Output the [x, y] coordinate of the center of the cell containing the given text.  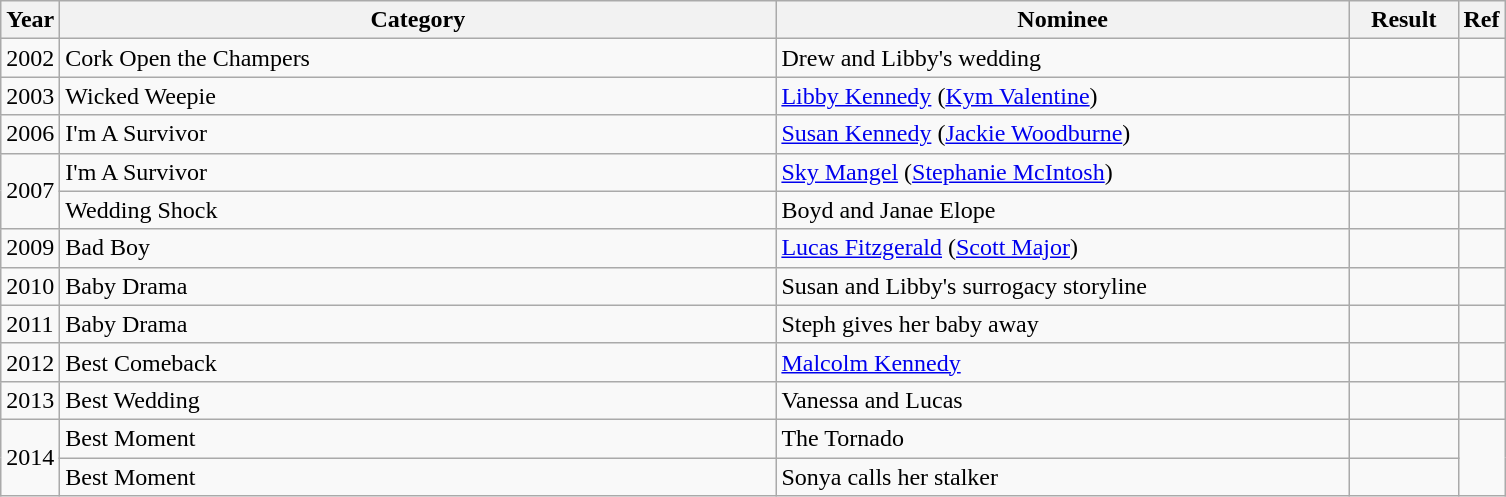
Susan and Libby's surrogacy storyline [1063, 286]
Malcolm Kennedy [1063, 362]
Wicked Weepie [418, 96]
Ref [1482, 20]
The Tornado [1063, 438]
Best Comeback [418, 362]
Lucas Fitzgerald (Scott Major) [1063, 248]
Nominee [1063, 20]
Libby Kennedy (Kym Valentine) [1063, 96]
Category [418, 20]
Susan Kennedy (Jackie Woodburne) [1063, 134]
Sky Mangel (Stephanie McIntosh) [1063, 172]
Wedding Shock [418, 210]
Result [1404, 20]
2003 [30, 96]
Bad Boy [418, 248]
Sonya calls her stalker [1063, 477]
Vanessa and Lucas [1063, 400]
2010 [30, 286]
2013 [30, 400]
Drew and Libby's wedding [1063, 58]
Cork Open the Champers [418, 58]
2012 [30, 362]
2002 [30, 58]
2009 [30, 248]
Best Wedding [418, 400]
2014 [30, 457]
Boyd and Janae Elope [1063, 210]
2007 [30, 191]
2006 [30, 134]
Steph gives her baby away [1063, 324]
2011 [30, 324]
Year [30, 20]
